Detect which cell encompasses the target text, then output its [x, y] center coordinate. 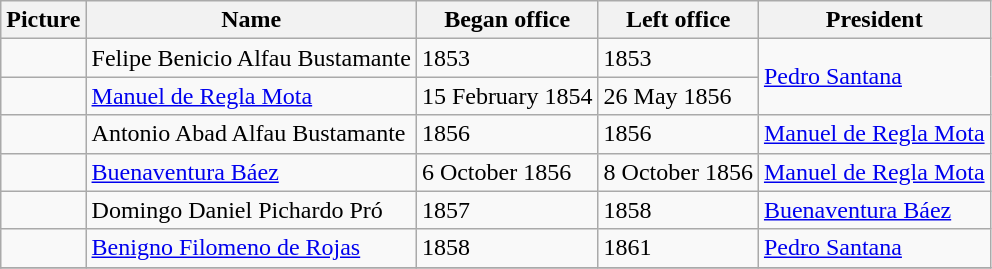
26 May 1856 [678, 96]
1861 [678, 248]
15 February 1854 [507, 96]
Benigno Filomeno de Rojas [251, 248]
Antonio Abad Alfau Bustamante [251, 134]
8 October 1856 [678, 172]
1857 [507, 210]
Picture [44, 20]
Domingo Daniel Pichardo Pró [251, 210]
Began office [507, 20]
Name [251, 20]
Felipe Benicio Alfau Bustamante [251, 58]
6 October 1856 [507, 172]
President [874, 20]
Left office [678, 20]
